Capture the cell that displays the provided text and extract its (x, y) central coordinate. 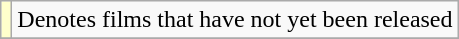
Denotes films that have not yet been released (235, 20)
